Locate the cell with the specified text and output its [X, Y] center coordinate. 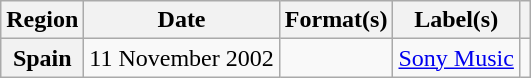
Sony Music [456, 58]
11 November 2002 [182, 58]
Format(s) [336, 20]
Label(s) [456, 20]
Region [42, 20]
Date [182, 20]
Spain [42, 58]
